Output the [x, y] coordinate of the center of the cell containing the given text.  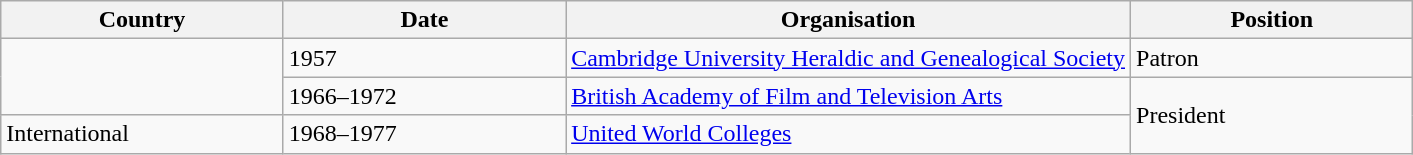
1968–1977 [424, 134]
International [142, 134]
Position [1272, 20]
British Academy of Film and Television Arts [848, 96]
Organisation [848, 20]
President [1272, 115]
Patron [1272, 58]
1957 [424, 58]
Country [142, 20]
1966–1972 [424, 96]
Cambridge University Heraldic and Genealogical Society [848, 58]
Date [424, 20]
United World Colleges [848, 134]
